Scan for the cell matching the given text and deliver its [X, Y] coordinate at center. 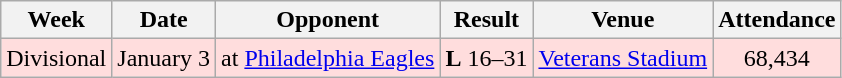
Venue [623, 20]
Attendance [777, 20]
Date [164, 20]
January 3 [164, 58]
at Philadelphia Eagles [328, 58]
Divisional [56, 58]
L 16–31 [486, 58]
Opponent [328, 20]
Veterans Stadium [623, 58]
Week [56, 20]
Result [486, 20]
68,434 [777, 58]
